Extract the [X, Y] coordinate from the center of the cell holding the provided text.  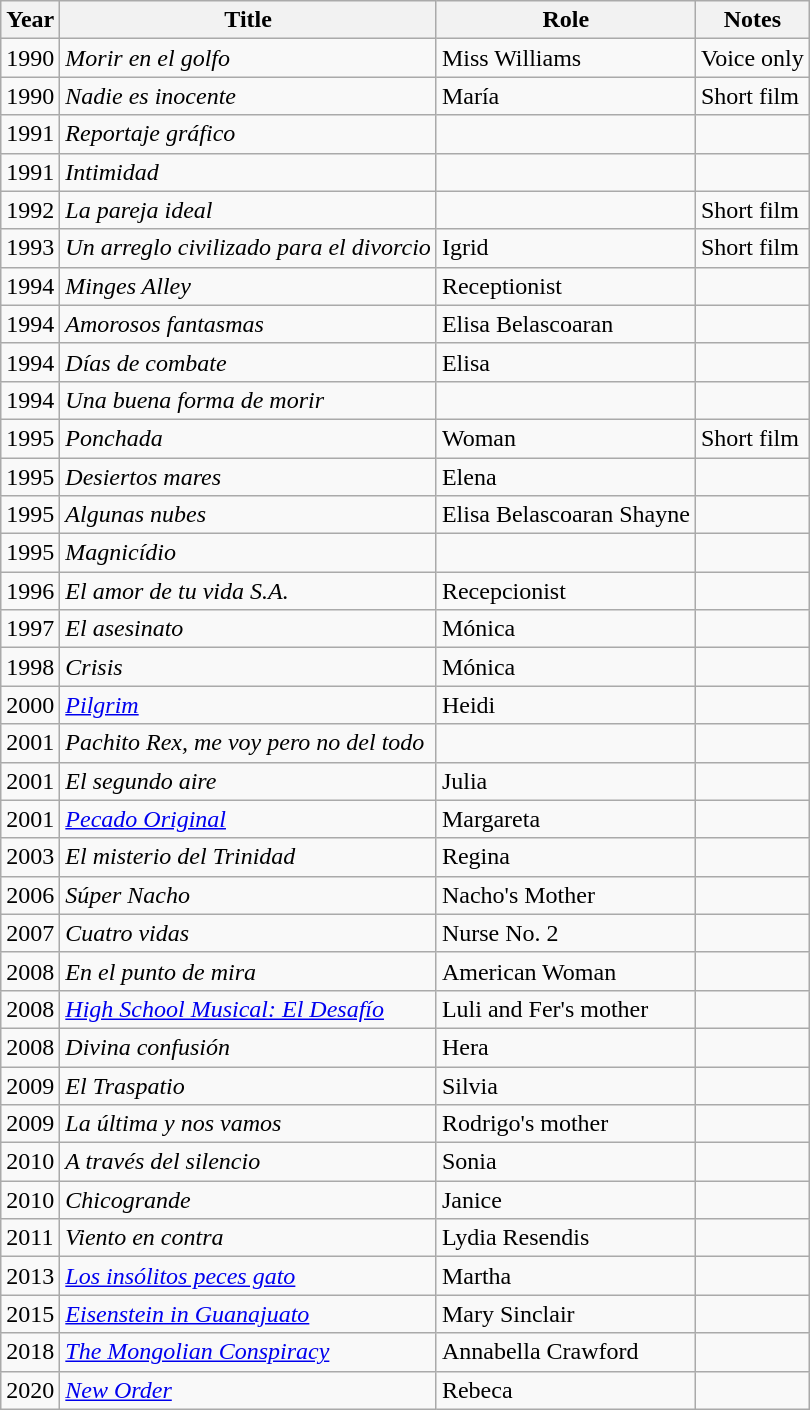
El segundo aire [248, 781]
Pilgrim [248, 705]
Rodrigo's mother [566, 1124]
1992 [30, 210]
Martha [566, 1276]
Recepcionist [566, 591]
2013 [30, 1276]
1997 [30, 629]
Desiertos mares [248, 477]
El amor de tu vida S.A. [248, 591]
Algunas nubes [248, 515]
Role [566, 20]
Elisa [566, 362]
2018 [30, 1352]
Sonia [566, 1162]
Elisa Belascoaran [566, 324]
2007 [30, 933]
Rebeca [566, 1390]
Los insólitos peces gato [248, 1276]
El misterio del Trinidad [248, 857]
Reportaje gráfico [248, 134]
Voice only [752, 58]
Nurse No. 2 [566, 933]
Cuatro vidas [248, 933]
Year [30, 20]
Margareta [566, 819]
1996 [30, 591]
El asesinato [248, 629]
Woman [566, 438]
Una buena forma de morir [248, 400]
Divina confusión [248, 1047]
2015 [30, 1314]
Un arreglo civilizado para el divorcio [248, 248]
Lydia Resendis [566, 1238]
Pachito Rex, me voy pero no del todo [248, 743]
Chicogrande [248, 1200]
La pareja ideal [248, 210]
Eisenstein in Guanajuato [248, 1314]
Silvia [566, 1085]
High School Musical: El Desafío [248, 1009]
2011 [30, 1238]
Mary Sinclair [566, 1314]
Viento en contra [248, 1238]
Ponchada [248, 438]
Súper Nacho [248, 895]
2006 [30, 895]
2000 [30, 705]
Miss Williams [566, 58]
Minges Alley [248, 286]
El Traspatio [248, 1085]
Igrid [566, 248]
Días de combate [248, 362]
Magnicídio [248, 553]
Nadie es inocente [248, 96]
Janice [566, 1200]
2003 [30, 857]
Luli and Fer's mother [566, 1009]
Annabella Crawford [566, 1352]
1998 [30, 667]
En el punto de mira [248, 971]
La última y nos vamos [248, 1124]
Pecado Original [248, 819]
1993 [30, 248]
Morir en el golfo [248, 58]
Nacho's Mother [566, 895]
Elena [566, 477]
Heidi [566, 705]
Julia [566, 781]
Elisa Belascoaran Shayne [566, 515]
Notes [752, 20]
Intimidad [248, 172]
2020 [30, 1390]
American Woman [566, 971]
Amorosos fantasmas [248, 324]
Hera [566, 1047]
Receptionist [566, 286]
María [566, 96]
The Mongolian Conspiracy [248, 1352]
Regina [566, 857]
A través del silencio [248, 1162]
New Order [248, 1390]
Crisis [248, 667]
Title [248, 20]
